Output the [x, y] coordinate of the center of the cell containing the given text.  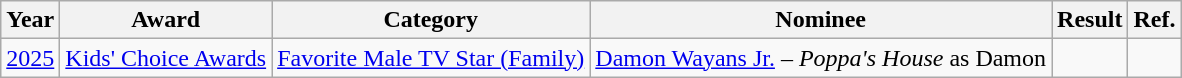
Kids' Choice Awards [166, 58]
Ref. [1154, 20]
Award [166, 20]
Nominee [821, 20]
Category [431, 20]
2025 [30, 58]
Favorite Male TV Star (Family) [431, 58]
Year [30, 20]
Damon Wayans Jr. – Poppa's House as Damon [821, 58]
Result [1090, 20]
